Detect which cell encompasses the target text, then output its [x, y] center coordinate. 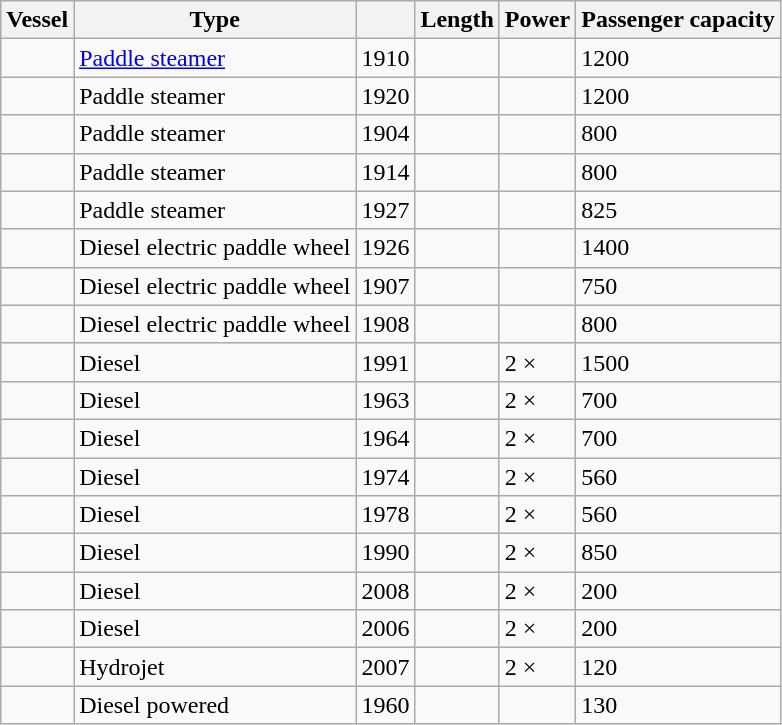
1907 [386, 286]
1908 [386, 324]
2008 [386, 591]
Power [537, 20]
1974 [386, 477]
850 [678, 553]
1927 [386, 210]
Passenger capacity [678, 20]
Hydrojet [215, 667]
1920 [386, 96]
750 [678, 286]
825 [678, 210]
Length [457, 20]
1904 [386, 134]
2006 [386, 629]
130 [678, 705]
1400 [678, 248]
1914 [386, 172]
2007 [386, 667]
1991 [386, 362]
120 [678, 667]
1910 [386, 58]
1964 [386, 438]
1960 [386, 705]
1978 [386, 515]
1990 [386, 553]
1500 [678, 362]
Diesel powered [215, 705]
1963 [386, 400]
1926 [386, 248]
Vessel [38, 20]
Type [215, 20]
